Search for the cell housing the specified text and yield its [x, y] center coordinate. 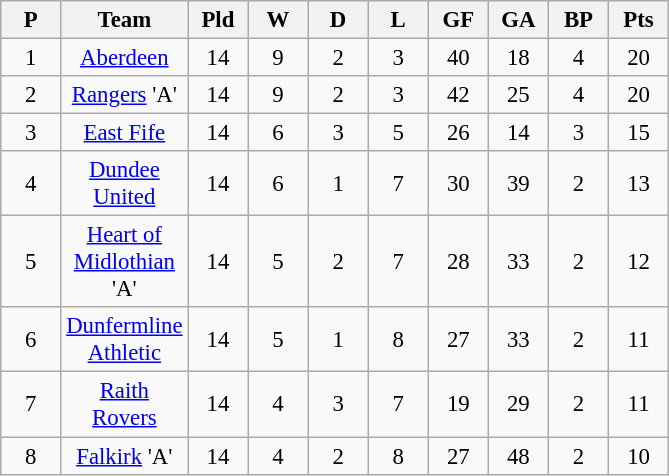
GF [458, 20]
19 [458, 404]
12 [639, 262]
39 [518, 184]
25 [518, 95]
Dundee United [124, 184]
Raith Rovers [124, 404]
Heart of Midlothian 'A' [124, 262]
L [398, 20]
18 [518, 58]
Rangers 'A' [124, 95]
28 [458, 262]
15 [639, 133]
Aberdeen [124, 58]
P [31, 20]
13 [639, 184]
40 [458, 58]
W [278, 20]
GA [518, 20]
30 [458, 184]
Falkirk 'A' [124, 456]
BP [578, 20]
Pts [639, 20]
D [338, 20]
29 [518, 404]
Pld [218, 20]
Team [124, 20]
26 [458, 133]
Dunfermline Athletic [124, 340]
48 [518, 456]
42 [458, 95]
East Fife [124, 133]
10 [639, 456]
